Output the (x, y) coordinate of the center of the cell containing the given text.  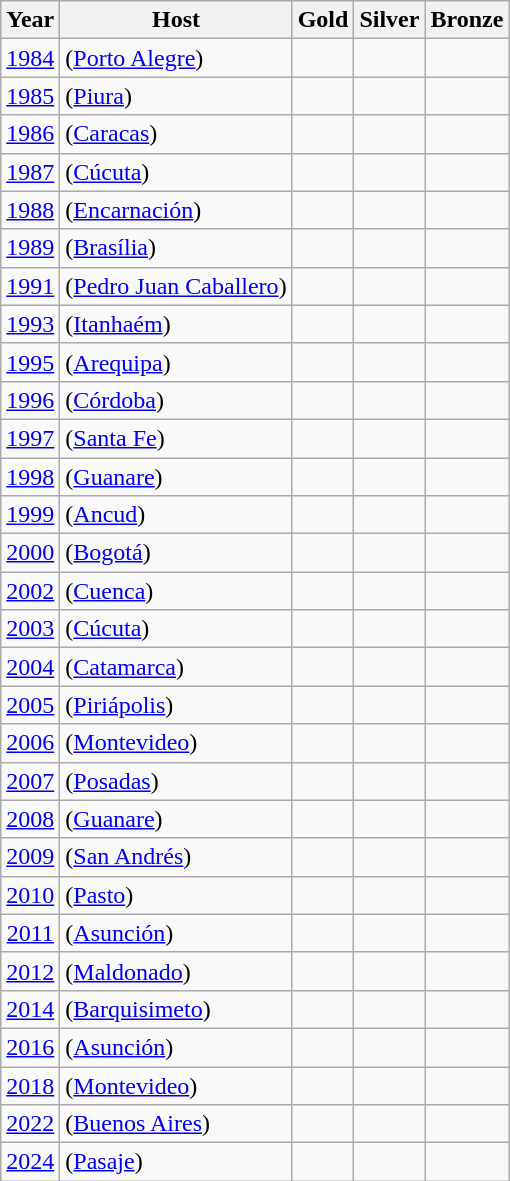
2009 (30, 857)
(Encarnación) (176, 210)
1997 (30, 438)
(Posadas) (176, 781)
(Cuenca) (176, 591)
(Córdoba) (176, 400)
(Barquisimeto) (176, 1009)
2010 (30, 895)
2002 (30, 591)
2000 (30, 553)
(San Andrés) (176, 857)
2008 (30, 819)
2003 (30, 629)
Host (176, 20)
2018 (30, 1085)
1996 (30, 400)
2005 (30, 705)
2024 (30, 1162)
Year (30, 20)
Silver (390, 20)
1984 (30, 58)
1991 (30, 286)
1989 (30, 248)
2007 (30, 781)
1999 (30, 515)
(Buenos Aires) (176, 1124)
(Piriápolis) (176, 705)
(Maldonado) (176, 971)
2011 (30, 933)
2014 (30, 1009)
(Santa Fe) (176, 438)
1985 (30, 96)
(Pasto) (176, 895)
1986 (30, 134)
(Caracas) (176, 134)
(Porto Alegre) (176, 58)
1993 (30, 324)
2016 (30, 1047)
(Catamarca) (176, 667)
Gold (323, 20)
(Pasaje) (176, 1162)
2012 (30, 971)
(Arequipa) (176, 362)
Bronze (467, 20)
(Ancud) (176, 515)
1995 (30, 362)
1998 (30, 477)
1988 (30, 210)
2004 (30, 667)
(Itanhaém) (176, 324)
1987 (30, 172)
2022 (30, 1124)
(Pedro Juan Caballero) (176, 286)
(Piura) (176, 96)
2006 (30, 743)
(Brasília) (176, 248)
(Bogotá) (176, 553)
